Return (X, Y) of the center of cell containing provided text 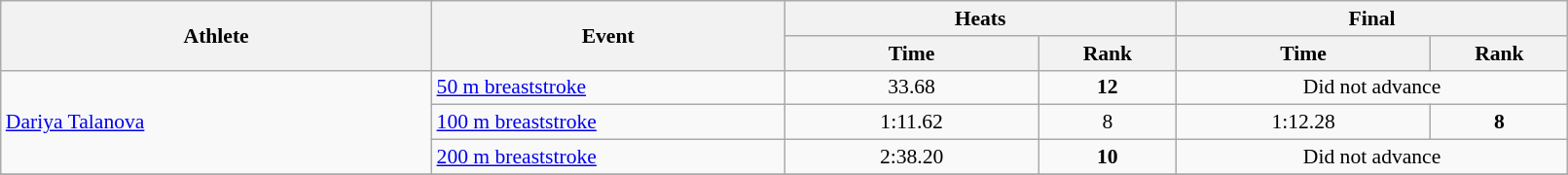
Heats (980, 18)
12 (1108, 87)
200 m breaststroke (608, 157)
100 m breaststroke (608, 122)
Dariya Talanova (216, 122)
1:12.28 (1303, 122)
1:11.62 (912, 122)
Athlete (216, 35)
Final (1372, 18)
10 (1108, 157)
Event (608, 35)
50 m breaststroke (608, 87)
2:38.20 (912, 157)
33.68 (912, 87)
